Identify which cell holds the provided text, then report its (X, Y) central coordinate. 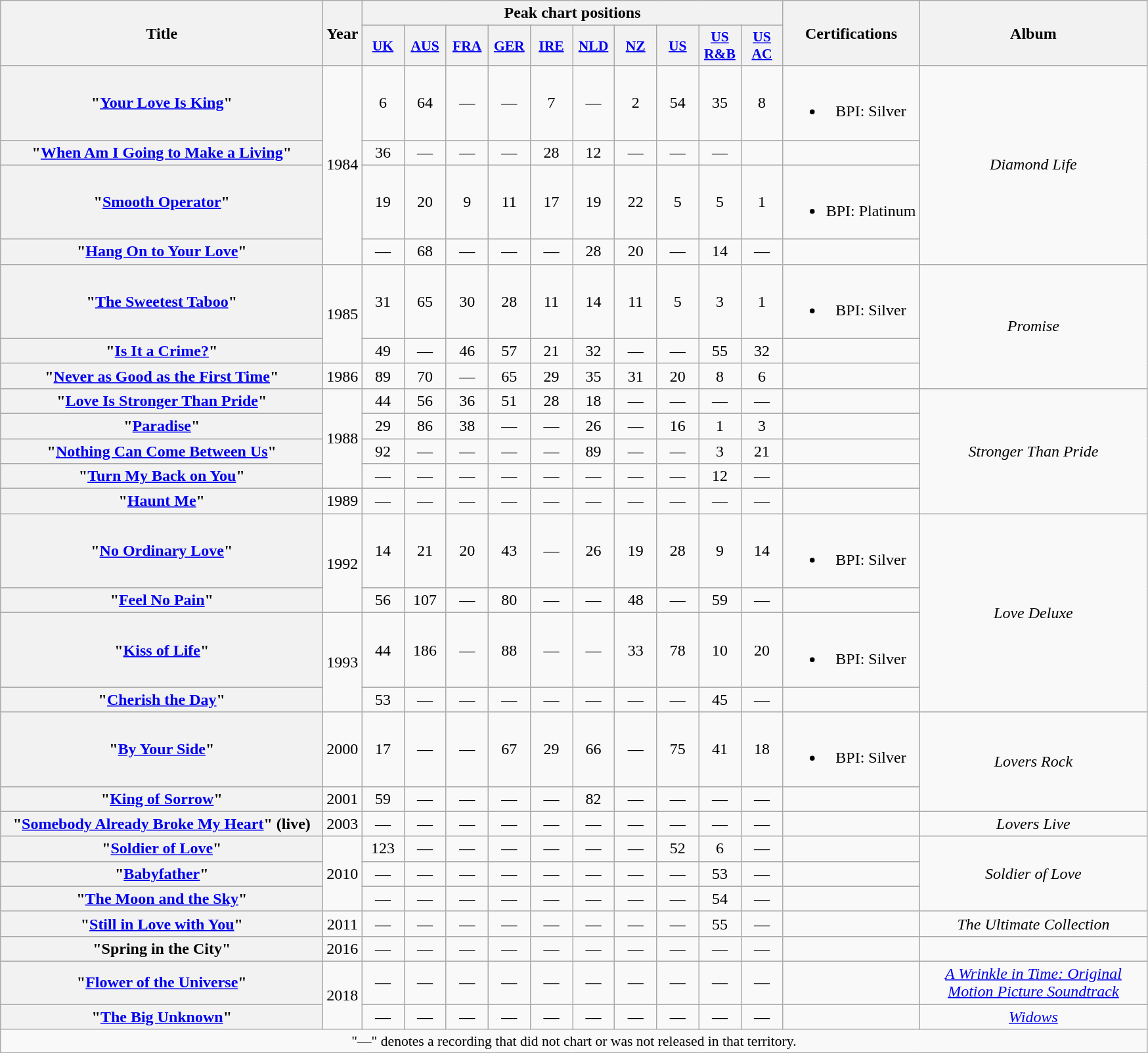
75 (678, 749)
"Nothing Can Come Between Us" (162, 451)
Lovers Live (1034, 824)
"Cherish the Day" (162, 700)
1985 (343, 314)
41 (720, 749)
"Flower of the Universe" (162, 983)
52 (678, 849)
IRE (551, 46)
123 (383, 849)
AUS (425, 46)
Soldier of Love (1034, 874)
GER (509, 46)
1993 (343, 662)
1984 (343, 165)
UK (383, 46)
Promise (1034, 326)
"—" denotes a recording that did not chart or was not released in that territory. (574, 1041)
"Smooth Operator" (162, 202)
45 (720, 700)
BPI: Platinum (851, 202)
2000 (343, 749)
2011 (343, 924)
38 (467, 426)
Diamond Life (1034, 165)
"Never as Good as the First Time" (162, 376)
Year (343, 33)
The Ultimate Collection (1034, 924)
"Haunt Me" (162, 501)
1989 (343, 501)
1988 (343, 438)
"Love Is Stronger Than Pride" (162, 401)
Stronger Than Pride (1034, 451)
49 (383, 351)
FRA (467, 46)
66 (594, 749)
2016 (343, 949)
30 (467, 301)
78 (678, 650)
92 (383, 451)
US (678, 46)
Lovers Rock (1034, 762)
86 (425, 426)
2018 (343, 995)
Peak chart positions (573, 13)
57 (509, 351)
"Turn My Back on You" (162, 476)
1992 (343, 564)
70 (425, 376)
"Your Love Is King" (162, 102)
Certifications (851, 33)
186 (425, 650)
2010 (343, 874)
US R&B (720, 46)
68 (425, 252)
46 (467, 351)
"Is It a Crime?" (162, 351)
2 (636, 102)
"The Moon and the Sky" (162, 899)
"Spring in the City" (162, 949)
88 (509, 650)
10 (720, 650)
7 (551, 102)
"Somebody Already Broke My Heart" (live) (162, 824)
Widows (1034, 1016)
Album (1034, 33)
NZ (636, 46)
107 (425, 600)
2003 (343, 824)
82 (594, 799)
"King of Sorrow" (162, 799)
"Feel No Pain" (162, 600)
"Soldier of Love" (162, 849)
"Kiss of Life" (162, 650)
16 (678, 426)
"Paradise" (162, 426)
1986 (343, 376)
A Wrinkle in Time: Original Motion Picture Soundtrack (1034, 983)
"By Your Side" (162, 749)
"Hang On to Your Love" (162, 252)
64 (425, 102)
US AC (762, 46)
80 (509, 600)
43 (509, 550)
"When Am I Going to Make a Living" (162, 152)
"The Sweetest Taboo" (162, 301)
"Still in Love with You" (162, 924)
NLD (594, 46)
"The Big Unknown" (162, 1016)
33 (636, 650)
22 (636, 202)
48 (636, 600)
2001 (343, 799)
67 (509, 749)
Love Deluxe (1034, 613)
"Babyfather" (162, 874)
"No Ordinary Love" (162, 550)
51 (509, 401)
Title (162, 33)
